Output the (X, Y) coordinate of the center of the cell containing the given text.  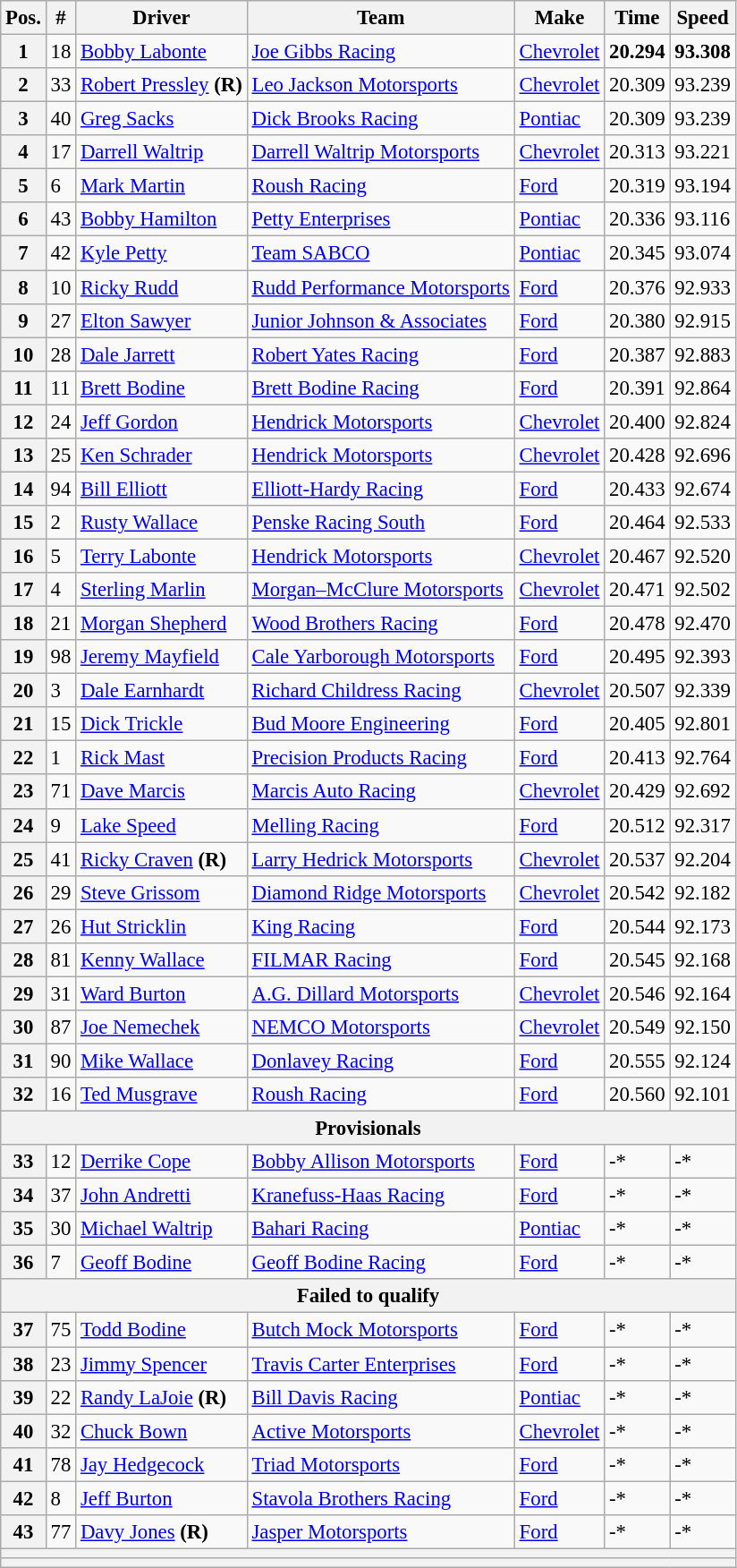
92.883 (703, 354)
92.696 (703, 456)
Driver (162, 18)
77 (61, 1532)
Derrike Cope (162, 1162)
# (61, 18)
Joe Nemechek (162, 1027)
Brett Bodine Racing (381, 388)
Darrell Waltrip (162, 152)
Ricky Craven (R) (162, 859)
20.313 (637, 152)
Make (559, 18)
Larry Hedrick Motorsports (381, 859)
Leo Jackson Motorsports (381, 85)
20.495 (637, 657)
20.433 (637, 489)
Melling Racing (381, 825)
20.471 (637, 590)
Dick Trickle (162, 724)
92.124 (703, 1061)
92.915 (703, 320)
38 (23, 1364)
Bobby Allison Motorsports (381, 1162)
Jeremy Mayfield (162, 657)
Speed (703, 18)
92.150 (703, 1027)
Failed to qualify (368, 1297)
Marcis Auto Racing (381, 792)
92.168 (703, 960)
94 (61, 489)
Jeff Gordon (162, 422)
92.933 (703, 287)
36 (23, 1263)
Terry Labonte (162, 556)
92.692 (703, 792)
20.467 (637, 556)
Kranefuss-Haas Racing (381, 1196)
Ward Burton (162, 993)
20.376 (637, 287)
19 (23, 657)
92.339 (703, 691)
Chuck Bown (162, 1431)
92.674 (703, 489)
13 (23, 456)
93.308 (703, 52)
Kyle Petty (162, 253)
Dave Marcis (162, 792)
Donlavey Racing (381, 1061)
Bobby Labonte (162, 52)
Davy Jones (R) (162, 1532)
Darrell Waltrip Motorsports (381, 152)
Penske Racing South (381, 523)
Morgan–McClure Motorsports (381, 590)
Triad Motorsports (381, 1464)
71 (61, 792)
20.560 (637, 1095)
98 (61, 657)
Pos. (23, 18)
93.116 (703, 219)
Hut Stricklin (162, 926)
20.545 (637, 960)
20.429 (637, 792)
92.164 (703, 993)
20.546 (637, 993)
20.464 (637, 523)
King Racing (381, 926)
Michael Waltrip (162, 1229)
14 (23, 489)
20.400 (637, 422)
35 (23, 1229)
20.345 (637, 253)
Provisionals (368, 1129)
Jeff Burton (162, 1498)
20.544 (637, 926)
92.101 (703, 1095)
Team (381, 18)
20.542 (637, 892)
Ricky Rudd (162, 287)
Geoff Bodine (162, 1263)
Travis Carter Enterprises (381, 1364)
81 (61, 960)
Cale Yarborough Motorsports (381, 657)
Lake Speed (162, 825)
20.294 (637, 52)
Todd Bodine (162, 1330)
Diamond Ridge Motorsports (381, 892)
Rick Mast (162, 758)
20.336 (637, 219)
Kenny Wallace (162, 960)
Elliott-Hardy Racing (381, 489)
Steve Grissom (162, 892)
Bahari Racing (381, 1229)
20.507 (637, 691)
90 (61, 1061)
92.824 (703, 422)
39 (23, 1397)
92.801 (703, 724)
Robert Pressley (R) (162, 85)
93.074 (703, 253)
Jasper Motorsports (381, 1532)
20.319 (637, 186)
Morgan Shepherd (162, 624)
Wood Brothers Racing (381, 624)
Bill Davis Racing (381, 1397)
92.204 (703, 859)
20.428 (637, 456)
20.413 (637, 758)
Richard Childress Racing (381, 691)
Time (637, 18)
Rudd Performance Motorsports (381, 287)
93.221 (703, 152)
Bobby Hamilton (162, 219)
Geoff Bodine Racing (381, 1263)
NEMCO Motorsports (381, 1027)
Joe Gibbs Racing (381, 52)
20.537 (637, 859)
Petty Enterprises (381, 219)
75 (61, 1330)
Ted Musgrave (162, 1095)
Bud Moore Engineering (381, 724)
92.764 (703, 758)
John Andretti (162, 1196)
20.405 (637, 724)
Ken Schrader (162, 456)
92.502 (703, 590)
92.533 (703, 523)
92.864 (703, 388)
Mike Wallace (162, 1061)
Junior Johnson & Associates (381, 320)
Brett Bodine (162, 388)
Robert Yates Racing (381, 354)
Active Motorsports (381, 1431)
Jay Hedgecock (162, 1464)
20.555 (637, 1061)
20.391 (637, 388)
FILMAR Racing (381, 960)
Elton Sawyer (162, 320)
Dale Jarrett (162, 354)
Bill Elliott (162, 489)
20.387 (637, 354)
Rusty Wallace (162, 523)
78 (61, 1464)
Precision Products Racing (381, 758)
Dale Earnhardt (162, 691)
92.520 (703, 556)
Stavola Brothers Racing (381, 1498)
92.317 (703, 825)
93.194 (703, 186)
20.512 (637, 825)
87 (61, 1027)
92.173 (703, 926)
Jimmy Spencer (162, 1364)
Greg Sacks (162, 119)
20.380 (637, 320)
A.G. Dillard Motorsports (381, 993)
Butch Mock Motorsports (381, 1330)
Mark Martin (162, 186)
92.470 (703, 624)
Dick Brooks Racing (381, 119)
20.478 (637, 624)
34 (23, 1196)
20 (23, 691)
Randy LaJoie (R) (162, 1397)
92.182 (703, 892)
20.549 (637, 1027)
Team SABCO (381, 253)
Sterling Marlin (162, 590)
92.393 (703, 657)
